Capture the cell that displays the provided text and extract its (X, Y) central coordinate. 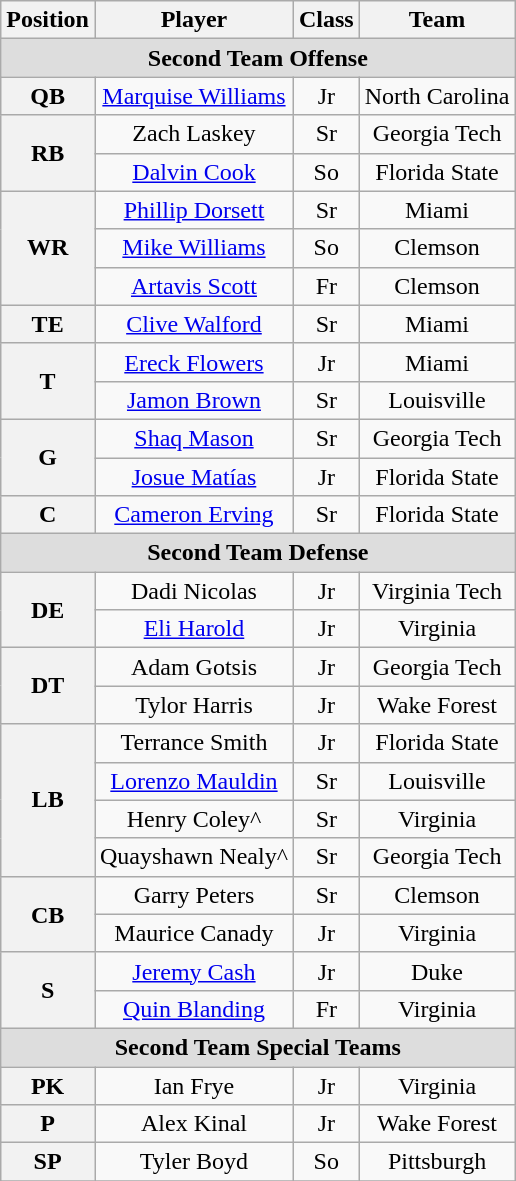
Clive Walford (194, 324)
Adam Gotsis (194, 667)
CB (48, 914)
Second Team Defense (258, 553)
C (48, 515)
Pittsburgh (437, 1162)
DT (48, 686)
PK (48, 1085)
Virginia Tech (437, 591)
LB (48, 800)
Ereck Flowers (194, 362)
Maurice Canady (194, 933)
Quin Blanding (194, 1009)
Ian Frye (194, 1085)
Player (194, 20)
Tyler Boyd (194, 1162)
Zach Laskey (194, 134)
Jamon Brown (194, 400)
Second Team Offense (258, 58)
Artavis Scott (194, 286)
Eli Harold (194, 629)
Marquise Williams (194, 96)
SP (48, 1162)
QB (48, 96)
Alex Kinal (194, 1124)
Class (326, 20)
Lorenzo Mauldin (194, 781)
TE (48, 324)
Tylor Harris (194, 705)
G (48, 457)
Henry Coley^ (194, 819)
Quayshawn Nealy^ (194, 857)
S (48, 990)
Mike Williams (194, 248)
Dadi Nicolas (194, 591)
T (48, 381)
Team (437, 20)
Terrance Smith (194, 743)
Dalvin Cook (194, 172)
RB (48, 153)
Cameron Erving (194, 515)
Duke (437, 971)
Garry Peters (194, 895)
North Carolina (437, 96)
Josue Matías (194, 477)
WR (48, 248)
P (48, 1124)
Shaq Mason (194, 438)
DE (48, 610)
Jeremy Cash (194, 971)
Position (48, 20)
Phillip Dorsett (194, 210)
Second Team Special Teams (258, 1047)
